From the cell containing the given text, extract its center point as (x, y) coordinate. 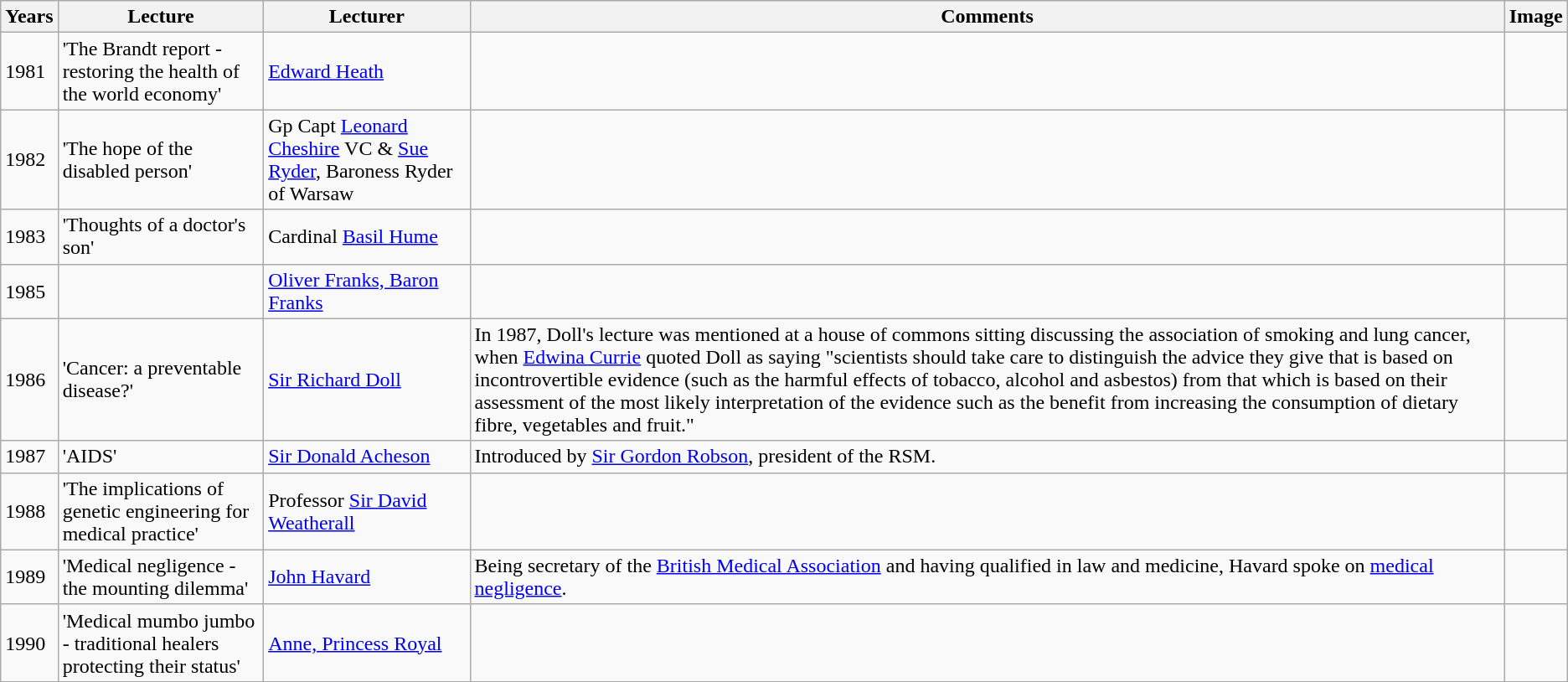
1986 (29, 380)
1988 (29, 511)
Years (29, 17)
'The Brandt report - restoring the health of the world economy' (161, 71)
'The implications of genetic engineering for medical practice' (161, 511)
1983 (29, 236)
'Medical negligence - the mounting dilemma' (161, 576)
Oliver Franks, Baron Franks (367, 292)
John Havard (367, 576)
Professor Sir David Weatherall (367, 511)
Anne, Princess Royal (367, 643)
Edward Heath (367, 71)
Sir Richard Doll (367, 380)
1990 (29, 643)
Sir Donald Acheson (367, 457)
Gp Capt Leonard Cheshire VC & Sue Ryder, Baroness Ryder of Warsaw (367, 159)
1981 (29, 71)
1982 (29, 159)
1987 (29, 457)
Lecture (161, 17)
Comments (987, 17)
Cardinal Basil Hume (367, 236)
'Medical mumbo jumbo - traditional healers protecting their status' (161, 643)
Being secretary of the British Medical Association and having qualified in law and medicine, Havard spoke on medical negligence. (987, 576)
Lecturer (367, 17)
Image (1536, 17)
1989 (29, 576)
'AIDS' (161, 457)
Introduced by Sir Gordon Robson, president of the RSM. (987, 457)
'Cancer: a preventable disease?' (161, 380)
'Thoughts of a doctor's son' (161, 236)
1985 (29, 292)
'The hope of the disabled person' (161, 159)
